Provide the (x, y) coordinate of the cell's center where the given text is located.  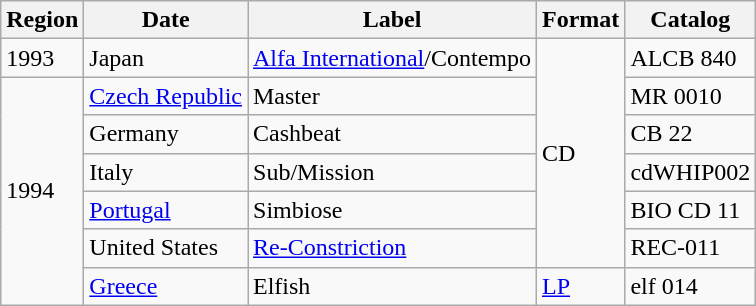
Italy (166, 172)
cdWHIP002 (690, 172)
LP (580, 286)
REC-011 (690, 248)
Elfish (392, 286)
Catalog (690, 20)
CD (580, 153)
ALCB 840 (690, 58)
elf 014 (690, 286)
Portugal (166, 210)
Region (42, 20)
Simbiose (392, 210)
United States (166, 248)
Cashbeat (392, 134)
Re-Constriction (392, 248)
Date (166, 20)
CB 22 (690, 134)
1993 (42, 58)
BIO CD 11 (690, 210)
Label (392, 20)
Sub/Mission (392, 172)
Format (580, 20)
MR 0010 (690, 96)
Greece (166, 286)
Alfa International/Contempo (392, 58)
Master (392, 96)
Czech Republic (166, 96)
Japan (166, 58)
Germany (166, 134)
1994 (42, 191)
